Search for the cell housing the specified text and yield its [x, y] center coordinate. 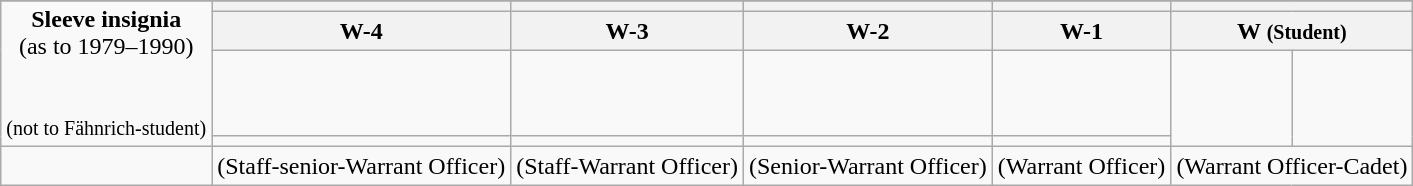
(Senior-Warrant Officer) [868, 166]
W-3 [628, 31]
(Warrant Officer) [1082, 166]
W-1 [1082, 31]
W-4 [362, 31]
(Staff-senior-Warrant Officer) [362, 166]
W-2 [868, 31]
W (Student) [1292, 31]
(Staff-Warrant Officer) [628, 166]
(Warrant Officer-Cadet) [1292, 166]
Sleeve insignia (as to 1979–1990)(not to Fähnrich-student) [106, 74]
